Find where the given text appears and provide that cell's center as [x, y] coordinate. 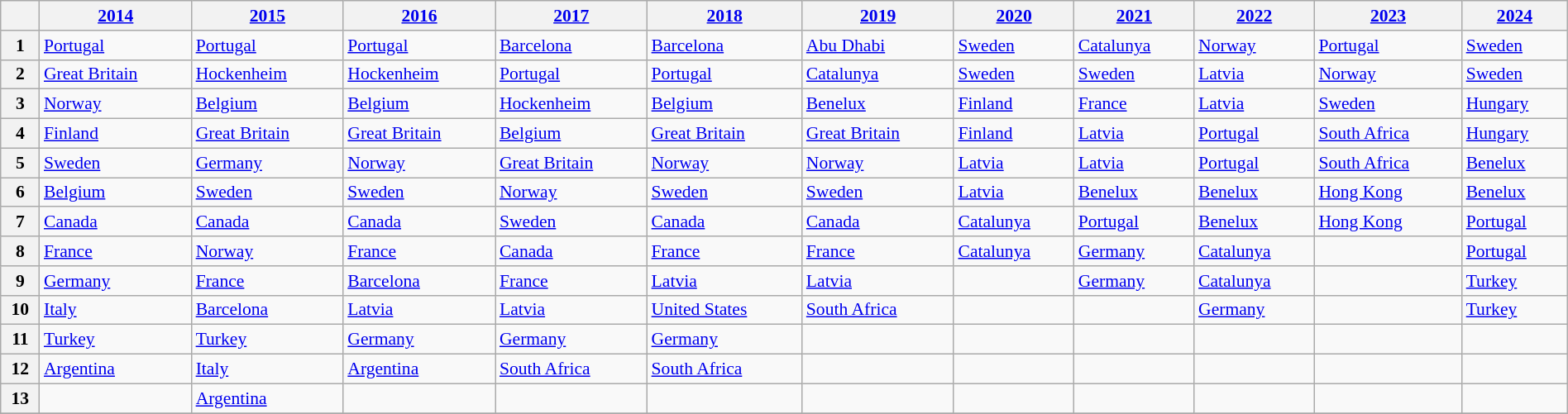
2021 [1135, 16]
10 [20, 310]
6 [20, 193]
2023 [1388, 16]
United States [724, 310]
13 [20, 398]
3 [20, 104]
2022 [1254, 16]
11 [20, 340]
12 [20, 369]
4 [20, 134]
2018 [724, 16]
Abu Dhabi [878, 45]
2015 [268, 16]
1 [20, 45]
2024 [1515, 16]
2 [20, 74]
8 [20, 251]
7 [20, 222]
2016 [419, 16]
5 [20, 163]
2014 [116, 16]
2019 [878, 16]
9 [20, 281]
2020 [1014, 16]
2017 [571, 16]
